Search for the cell housing the specified text and yield its (X, Y) center coordinate. 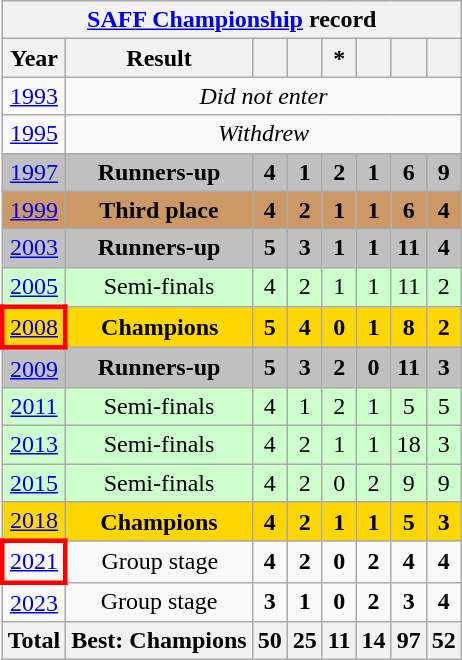
50 (270, 641)
2018 (34, 522)
SAFF Championship record (232, 20)
2008 (34, 328)
2015 (34, 483)
Withdrew (264, 134)
Did not enter (264, 96)
1995 (34, 134)
25 (304, 641)
2021 (34, 562)
2013 (34, 444)
1999 (34, 210)
1997 (34, 172)
2009 (34, 368)
2003 (34, 248)
2005 (34, 287)
1993 (34, 96)
2023 (34, 602)
Best: Champions (159, 641)
* (339, 58)
18 (408, 444)
Third place (159, 210)
97 (408, 641)
Total (34, 641)
8 (408, 328)
Result (159, 58)
Year (34, 58)
14 (374, 641)
52 (444, 641)
2011 (34, 406)
